Capture the cell that displays the provided text and extract its (X, Y) central coordinate. 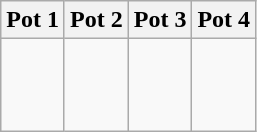
Pot 2 (96, 20)
Pot 3 (160, 20)
Pot 4 (224, 20)
Pot 1 (33, 20)
